Detect which cell encompasses the target text, then output its [x, y] center coordinate. 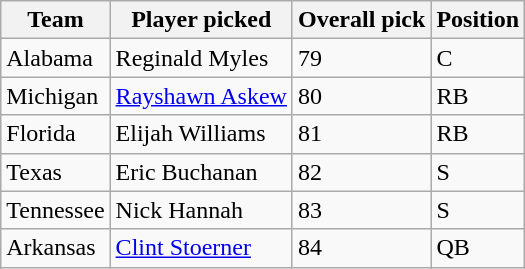
79 [361, 58]
81 [361, 134]
Rayshawn Askew [201, 96]
Clint Stoerner [201, 248]
Overall pick [361, 20]
84 [361, 248]
Tennessee [56, 210]
Arkansas [56, 248]
Michigan [56, 96]
83 [361, 210]
C [478, 58]
80 [361, 96]
Alabama [56, 58]
Elijah Williams [201, 134]
Reginald Myles [201, 58]
Texas [56, 172]
Nick Hannah [201, 210]
Position [478, 20]
Team [56, 20]
Player picked [201, 20]
Eric Buchanan [201, 172]
QB [478, 248]
Florida [56, 134]
82 [361, 172]
